Identify which cell holds the provided text, then report its [x, y] central coordinate. 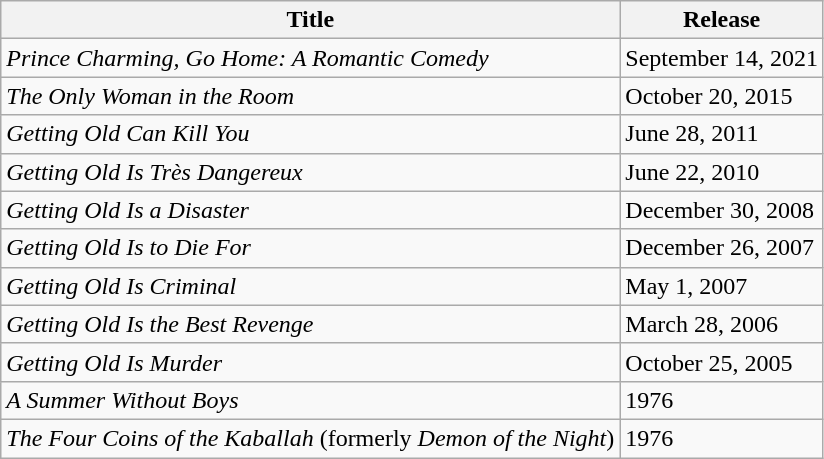
The Four Coins of the Kaballah (formerly Demon of the Night) [310, 438]
The Only Woman in the Room [310, 96]
December 26, 2007 [722, 248]
June 22, 2010 [722, 172]
A Summer Without Boys [310, 400]
Getting Old Can Kill You [310, 134]
May 1, 2007 [722, 286]
June 28, 2011 [722, 134]
September 14, 2021 [722, 58]
Release [722, 20]
Getting Old Is Très Dangereux [310, 172]
Title [310, 20]
Getting Old Is to Die For [310, 248]
October 20, 2015 [722, 96]
Getting Old Is Murder [310, 362]
October 25, 2005 [722, 362]
Getting Old Is the Best Revenge [310, 324]
Prince Charming, Go Home: A Romantic Comedy [310, 58]
December 30, 2008 [722, 210]
Getting Old Is Criminal [310, 286]
Getting Old Is a Disaster [310, 210]
March 28, 2006 [722, 324]
